Find where the given text appears and provide that cell's center as [X, Y] coordinate. 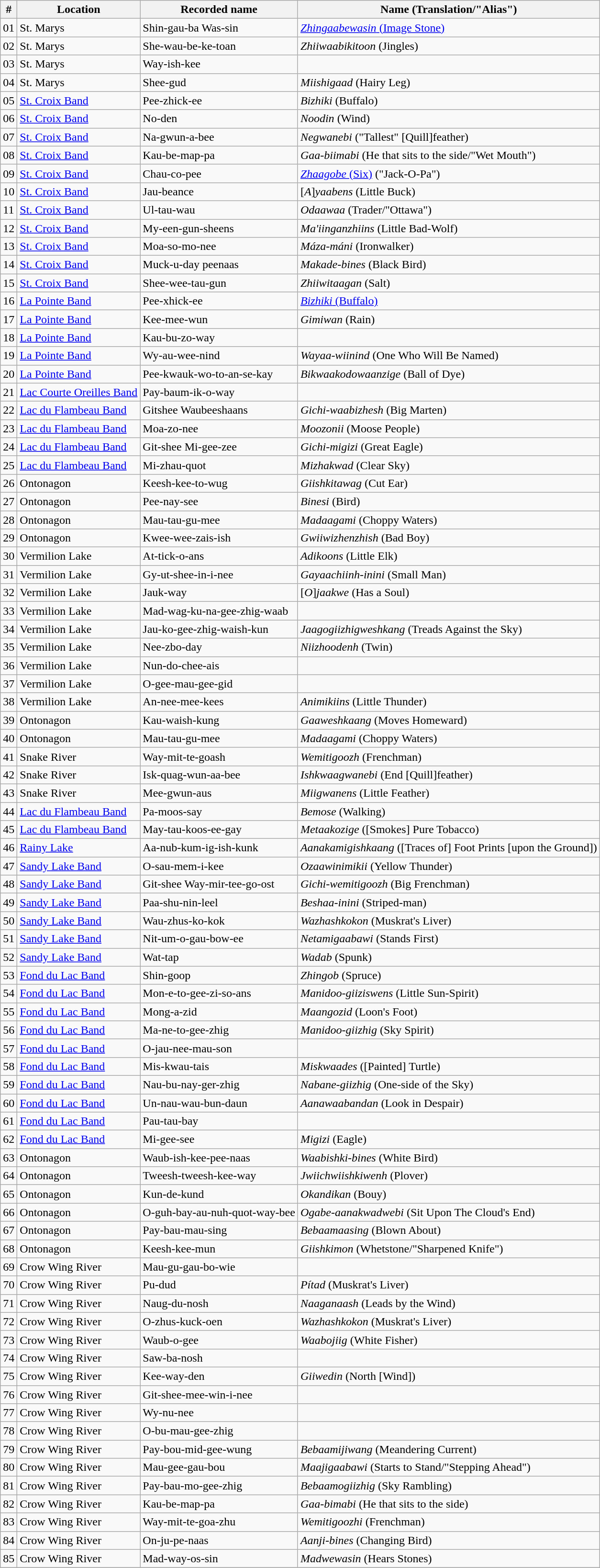
13 [9, 247]
70 [9, 1285]
Mee-gwun-aus [219, 793]
Jauk-way [219, 593]
63 [9, 1158]
46 [9, 848]
Isk-quag-wun-aa-bee [219, 775]
14 [9, 265]
34 [9, 629]
O-gee-mau-gee-gid [219, 684]
Shin-gau-ba Was-sin [219, 28]
04 [9, 82]
An-nee-mee-kees [219, 702]
60 [9, 1103]
Pee-zhick-ee [219, 101]
Migizi (Eagle) [449, 1139]
Aanji-bines (Changing Bird) [449, 1540]
Wayaa-wiinind (One Who Will Be Named) [449, 356]
Giiwedin (North [Wind]) [449, 1376]
Moozonii (Moose People) [449, 429]
Jau-ko-gee-zhig-waish-kun [219, 629]
21 [9, 392]
Saw-ba-nosh [219, 1358]
Shin-goop [219, 975]
48 [9, 884]
Mon-e-to-gee-zi-so-ans [219, 993]
Zhingaabewasin (Image Stone) [449, 28]
35 [9, 647]
Aanakamigishkaang ([Traces of] Foot Prints [upon the Ground]) [449, 848]
29 [9, 538]
At-tick-o-ans [219, 556]
33 [9, 611]
03 [9, 64]
May-tau-koos-ee-gay [219, 830]
54 [9, 993]
27 [9, 501]
Pee-xhick-ee [219, 301]
Maangozid (Loon's Foot) [449, 1012]
Bikwaakodowaanzige (Ball of Dye) [449, 374]
Naaganaash (Leads by the Wind) [449, 1303]
Wemitigoozh (Frenchman) [449, 756]
Nun-do-chee-ais [219, 666]
Noodin (Wind) [449, 119]
77 [9, 1413]
Kwee-wee-zais-ish [219, 538]
82 [9, 1504]
Gaa-bimabi (He that sits to the side) [449, 1504]
Netamigaabawi (Stands First) [449, 939]
O-sau-mem-i-kee [219, 866]
Beshaa-inini (Striped-man) [449, 902]
Binesi (Bird) [449, 501]
Nee-zbo-day [219, 647]
58 [9, 1066]
Wadab (Spunk) [449, 957]
Bebaamogiizhig (Sky Rambling) [449, 1486]
O-bu-mau-gee-zhig [219, 1431]
83 [9, 1522]
51 [9, 939]
Paa-shu-nin-leel [219, 902]
17 [9, 319]
15 [9, 283]
84 [9, 1540]
59 [9, 1084]
# [9, 10]
Mizhakwad (Clear Sky) [449, 465]
Waabojiig (White Fisher) [449, 1340]
Mad-wag-ku-na-gee-zhig-waab [219, 611]
Mau-gu-gau-bo-wie [219, 1267]
Zhaagobe (Six) ("Jack-O-Pa") [449, 173]
Wau-zhus-ko-kok [219, 921]
O-jau-nee-mau-son [219, 1048]
62 [9, 1139]
Gimiwan (Rain) [449, 319]
36 [9, 666]
19 [9, 356]
20 [9, 374]
Gy-ut-shee-in-i-nee [219, 575]
Zhiiwaabikitoon (Jingles) [449, 46]
09 [9, 173]
66 [9, 1212]
Mong-a-zid [219, 1012]
Moa-zo-nee [219, 429]
68 [9, 1249]
05 [9, 101]
Pay-baum-ik-o-way [219, 392]
On-ju-pe-naas [219, 1540]
06 [9, 119]
Bebaamijiwang (Meandering Current) [449, 1449]
Miishigaad (Hairy Leg) [449, 82]
O-guh-bay-au-nuh-quot-way-bee [219, 1212]
Way-ish-kee [219, 64]
56 [9, 1030]
32 [9, 593]
Aanawaabandan (Look in Despair) [449, 1103]
69 [9, 1267]
Ma'iinganzhiins (Little Bad-Wolf) [449, 228]
57 [9, 1048]
Nau-bu-nay-ger-zhig [219, 1084]
Manidoo-giiziswens (Little Sun-Spirit) [449, 993]
Gayaachiinh-inini (Small Man) [449, 575]
74 [9, 1358]
Keesh-kee-to-wug [219, 483]
She-wau-be-ke-toan [219, 46]
Ogabe-aanakwadwebi (Sit Upon The Cloud's End) [449, 1212]
31 [9, 575]
Gaaweshkaang (Moves Homeward) [449, 720]
Ozaawinimikii (Yellow Thunder) [449, 866]
Metaakozige ([Smokes] Pure Tobacco) [449, 830]
Jau-beance [219, 192]
11 [9, 210]
Git-shee Mi-gee-zee [219, 447]
67 [9, 1230]
Pay-bau-mo-gee-zhig [219, 1486]
Kun-de-kund [219, 1194]
85 [9, 1558]
Miigwanens (Little Feather) [449, 793]
55 [9, 1012]
Kee-way-den [219, 1376]
Adikoons (Little Elk) [449, 556]
Ma-ne-to-gee-zhig [219, 1030]
Jwiichwiishkiwenh (Plover) [449, 1176]
18 [9, 338]
Gaa-biimabi (He that sits to the side/"Wet Mouth") [449, 155]
Mi-gee-see [219, 1139]
50 [9, 921]
52 [9, 957]
38 [9, 702]
Un-nau-wau-bun-daun [219, 1103]
Kau-bu-zo-way [219, 338]
Wy-au-wee-nind [219, 356]
61 [9, 1121]
Name (Translation/"Alias") [449, 10]
23 [9, 429]
Wy-nu-nee [219, 1413]
Rainy Lake [78, 848]
45 [9, 830]
Gitshee Waubeeshaans [219, 410]
10 [9, 192]
37 [9, 684]
Aa-nub-kum-ig-ish-kunk [219, 848]
Giishkimon (Whetstone/"Sharpened Knife") [449, 1249]
73 [9, 1340]
64 [9, 1176]
30 [9, 556]
Pay-bau-mau-sing [219, 1230]
Naug-du-nosh [219, 1303]
25 [9, 465]
Ul-tau-wau [219, 210]
43 [9, 793]
Pa-moos-say [219, 812]
Mau-gee-gau-bou [219, 1467]
Wemitigoozhi (Frenchman) [449, 1522]
41 [9, 756]
02 [9, 46]
Bebaamaasing (Blown About) [449, 1230]
Chau-co-pee [219, 173]
Maajigaabawi (Starts to Stand/"Stepping Ahead") [449, 1467]
[A]yaabens (Little Buck) [449, 192]
Pu-dud [219, 1285]
Pítad (Muskrat's Liver) [449, 1285]
40 [9, 738]
[O]jaakwe (Has a Soul) [449, 593]
Waub-ish-kee-pee-naas [219, 1158]
Kau-waish-kung [219, 720]
Animikiins (Little Thunder) [449, 702]
42 [9, 775]
16 [9, 301]
Git-shee-mee-win-i-nee [219, 1395]
Odaawaa (Trader/"Ottawa") [449, 210]
Máza-máni (Ironwalker) [449, 247]
O-zhus-kuck-oen [219, 1321]
08 [9, 155]
Moa-so-mo-nee [219, 247]
44 [9, 812]
Pau-tau-bay [219, 1121]
No-den [219, 119]
Pay-bou-mid-gee-wung [219, 1449]
Negwanebi ("Tallest" [Quill]feather) [449, 137]
49 [9, 902]
Muck-u-day peenaas [219, 265]
65 [9, 1194]
26 [9, 483]
72 [9, 1321]
07 [9, 137]
Mi-zhau-quot [219, 465]
12 [9, 228]
Ishkwaagwanebi (End [Quill]feather) [449, 775]
Niizhoodenh (Twin) [449, 647]
Jaagogiizhigweshkang (Treads Against the Sky) [449, 629]
Git-shee Way-mir-tee-go-ost [219, 884]
01 [9, 28]
Location [78, 10]
Gwiiwizhenzhish (Bad Boy) [449, 538]
47 [9, 866]
22 [9, 410]
Makade-bines (Black Bird) [449, 265]
Okandikan (Bouy) [449, 1194]
Shee-gud [219, 82]
Gichi-migizi (Great Eagle) [449, 447]
Madwewasin (Hears Stones) [449, 1558]
80 [9, 1467]
81 [9, 1486]
My-een-gun-sheens [219, 228]
Wat-tap [219, 957]
Zhingob (Spruce) [449, 975]
Mad-way-os-sin [219, 1558]
Shee-wee-tau-gun [219, 283]
Mis-kwau-tais [219, 1066]
71 [9, 1303]
Gichi-waabizhesh (Big Marten) [449, 410]
79 [9, 1449]
Pee-nay-see [219, 501]
Waabishki-bines (White Bird) [449, 1158]
Miskwaades ([Painted] Turtle) [449, 1066]
Manidoo-giizhig (Sky Spirit) [449, 1030]
Nit-um-o-gau-bow-ee [219, 939]
78 [9, 1431]
39 [9, 720]
Giishkitawag (Cut Ear) [449, 483]
24 [9, 447]
Way-mit-te-goash [219, 756]
Way-mit-te-goa-zhu [219, 1522]
Na-gwun-a-bee [219, 137]
Lac Courte Oreilles Band [78, 392]
Zhiiwitaagan (Salt) [449, 283]
Keesh-kee-mun [219, 1249]
75 [9, 1376]
Waub-o-gee [219, 1340]
28 [9, 519]
Tweesh-tweesh-kee-way [219, 1176]
Pee-kwauk-wo-to-an-se-kay [219, 374]
Nabane-giizhig (One-side of the Sky) [449, 1084]
Recorded name [219, 10]
Kee-mee-wun [219, 319]
Gichi-wemitigoozh (Big Frenchman) [449, 884]
Bemose (Walking) [449, 812]
53 [9, 975]
76 [9, 1395]
